Capture the cell that displays the provided text and extract its (x, y) central coordinate. 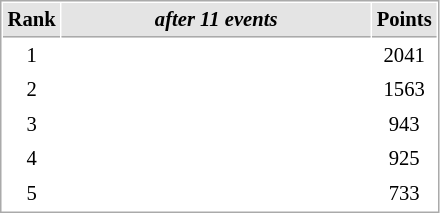
4 (32, 158)
2 (32, 90)
after 11 events (216, 20)
1 (32, 56)
925 (404, 158)
1563 (404, 90)
Points (404, 20)
5 (32, 194)
733 (404, 194)
3 (32, 124)
943 (404, 124)
2041 (404, 56)
Rank (32, 20)
